For the text-containing cell, return its midpoint in (X, Y) coordinate format. 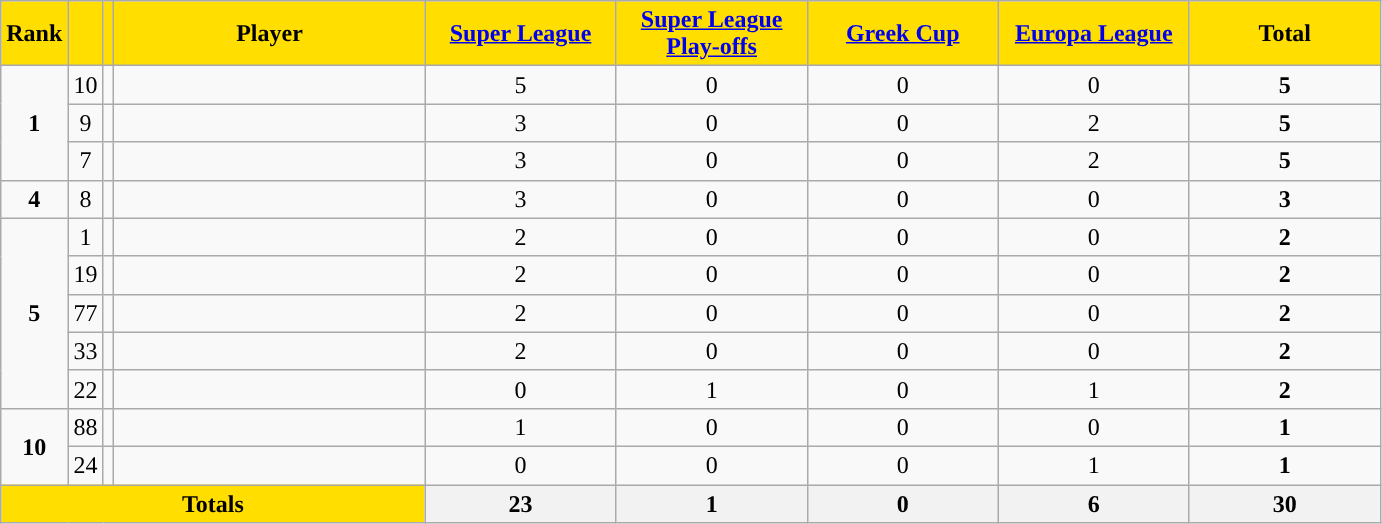
Super League Play-offs (712, 34)
88 (86, 427)
24 (86, 465)
22 (86, 389)
19 (86, 275)
Europa League (1094, 34)
77 (86, 313)
33 (86, 351)
Greek Cup (902, 34)
Totals (213, 503)
9 (86, 123)
Super League (520, 34)
6 (1094, 503)
Total (1284, 34)
30 (1284, 503)
23 (520, 503)
Player (270, 34)
4 (34, 199)
7 (86, 161)
8 (86, 199)
Rank (34, 34)
